For the text-containing cell, return its midpoint in [X, Y] coordinate format. 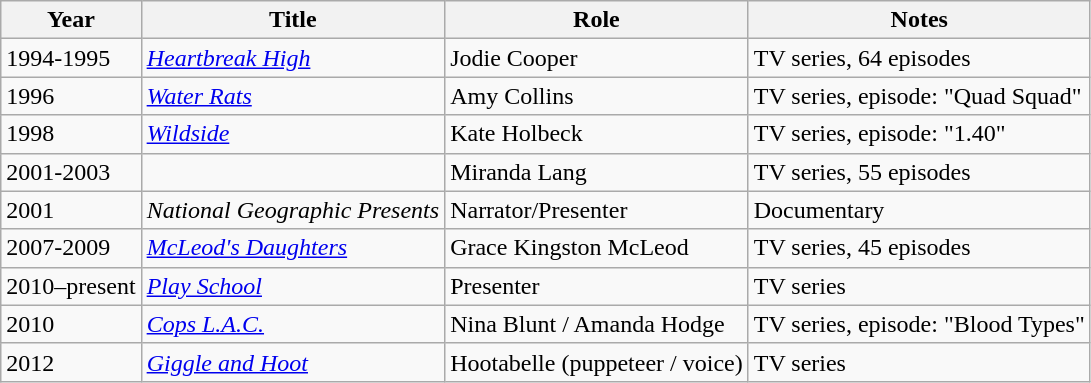
Hootabelle (puppeteer / voice) [597, 362]
Documentary [919, 210]
2001 [71, 210]
Presenter [597, 286]
Heartbreak High [292, 58]
TV series, 55 episodes [919, 172]
Water Rats [292, 96]
Narrator/Presenter [597, 210]
2012 [71, 362]
2010–present [71, 286]
Wildside [292, 134]
TV series, episode: "Blood Types" [919, 324]
Giggle and Hoot [292, 362]
Play School [292, 286]
Amy Collins [597, 96]
1998 [71, 134]
1996 [71, 96]
Kate Holbeck [597, 134]
Cops L.A.C. [292, 324]
Year [71, 20]
2010 [71, 324]
Grace Kingston McLeod [597, 248]
Miranda Lang [597, 172]
Nina Blunt / Amanda Hodge [597, 324]
Jodie Cooper [597, 58]
2001-2003 [71, 172]
National Geographic Presents [292, 210]
TV series, 45 episodes [919, 248]
TV series, episode: "Quad Squad" [919, 96]
2007-2009 [71, 248]
Role [597, 20]
TV series, 64 episodes [919, 58]
Title [292, 20]
Notes [919, 20]
McLeod's Daughters [292, 248]
TV series, episode: "1.40" [919, 134]
1994-1995 [71, 58]
